Search for the cell housing the specified text and yield its (x, y) center coordinate. 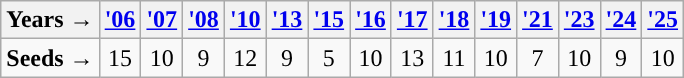
Years → (50, 20)
'18 (454, 20)
'06 (120, 20)
'25 (663, 20)
15 (120, 58)
'07 (162, 20)
'10 (245, 20)
'21 (538, 20)
'23 (579, 20)
5 (329, 58)
Seeds → (50, 58)
'24 (621, 20)
'08 (204, 20)
7 (538, 58)
'13 (287, 20)
'19 (496, 20)
11 (454, 58)
'16 (371, 20)
'15 (329, 20)
13 (412, 58)
12 (245, 58)
'17 (412, 20)
